Scan for the cell matching the given text and deliver its [x, y] coordinate at center. 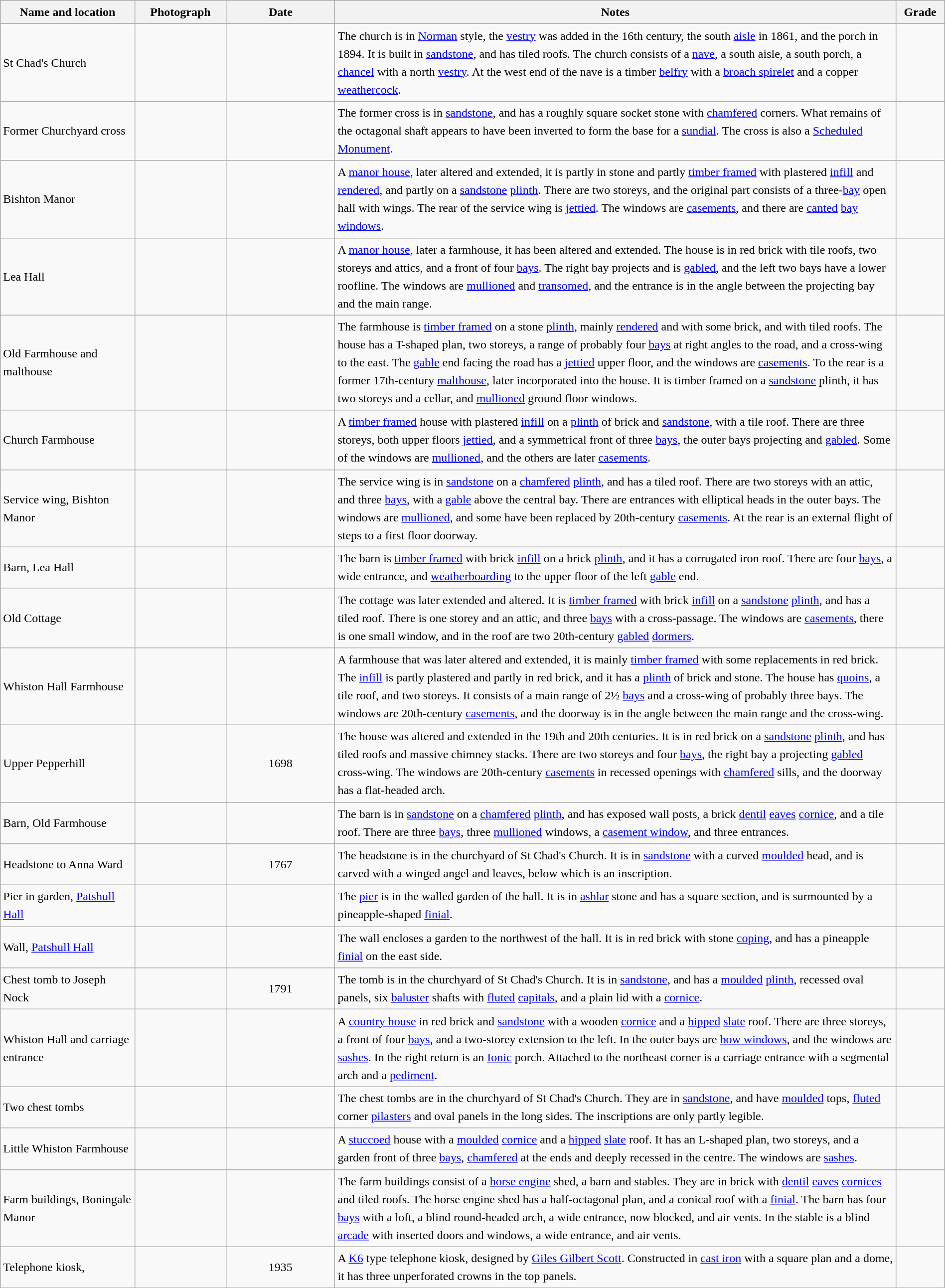
Whiston Hall Farmhouse [68, 686]
1935 [281, 1267]
St Chad's Church [68, 63]
Old Farmhouse and malthouse [68, 363]
1767 [281, 864]
Farm buildings, Boningale Manor [68, 1208]
1698 [281, 764]
Wall, Patshull Hall [68, 947]
Barn, Old Farmhouse [68, 823]
Bishton Manor [68, 199]
Notes [615, 12]
The wall encloses a garden to the northwest of the hall. It is in red brick with stone coping, and has a pineapple finial on the east side. [615, 947]
Date [281, 12]
Church Farmhouse [68, 440]
Name and location [68, 12]
Two chest tombs [68, 1108]
Grade [920, 12]
Lea Hall [68, 276]
Upper Pepperhill [68, 764]
Service wing, Bishton Manor [68, 508]
Old Cottage [68, 618]
Barn, Lea Hall [68, 567]
1791 [281, 989]
Whiston Hall and carriage entrance [68, 1048]
Chest tomb to Joseph Nock [68, 989]
The pier is in the walled garden of the hall. It is in ashlar stone and has a square section, and is surmounted by a pineapple-shaped finial. [615, 906]
Headstone to Anna Ward [68, 864]
Photograph [180, 12]
Telephone kiosk, [68, 1267]
Little Whiston Farmhouse [68, 1148]
Former Churchyard cross [68, 131]
Pier in garden, Patshull Hall [68, 906]
